Capture the cell that displays the provided text and extract its (X, Y) central coordinate. 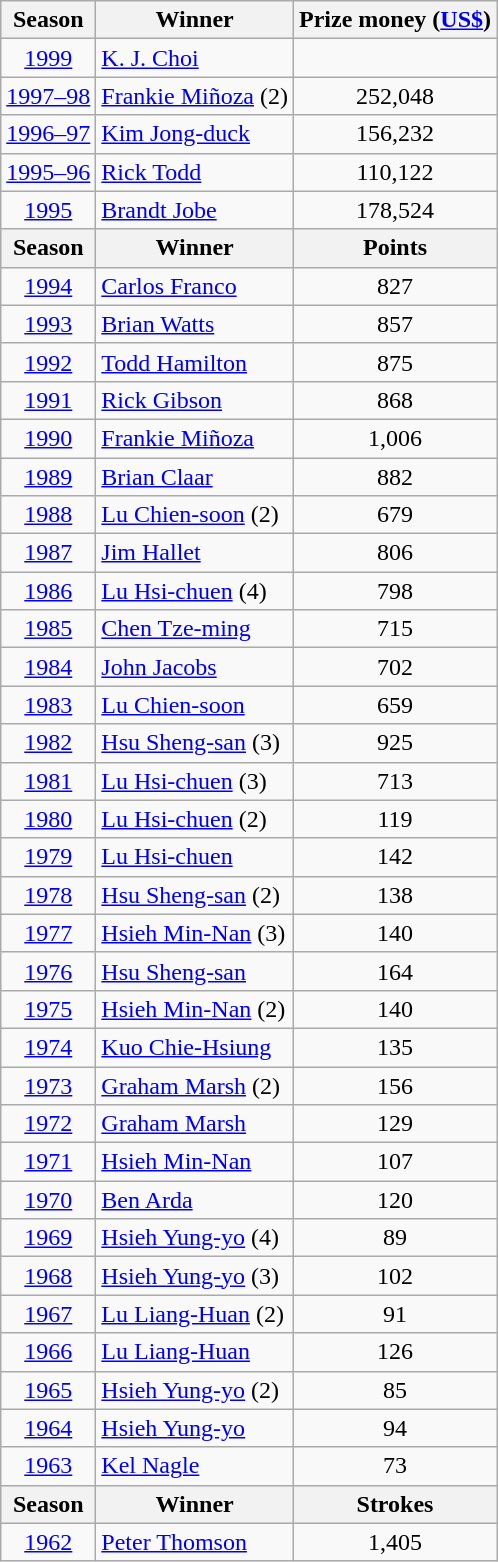
Brian Claar (195, 477)
827 (394, 286)
91 (394, 1314)
107 (394, 1162)
1997–98 (48, 96)
1975 (48, 1009)
Frankie Miñoza (195, 438)
925 (394, 743)
1990 (48, 438)
Jim Hallet (195, 553)
1,405 (394, 1542)
679 (394, 515)
Graham Marsh (195, 1124)
1985 (48, 629)
1988 (48, 515)
Rick Gibson (195, 400)
156,232 (394, 134)
1977 (48, 933)
1966 (48, 1352)
1986 (48, 591)
178,524 (394, 210)
94 (394, 1428)
119 (394, 819)
85 (394, 1390)
715 (394, 629)
Hsu Sheng-san (195, 971)
Lu Liang-Huan (2) (195, 1314)
1992 (48, 362)
Frankie Miñoza (2) (195, 96)
John Jacobs (195, 667)
1981 (48, 781)
Prize money (US$) (394, 20)
1968 (48, 1276)
K. J. Choi (195, 58)
Kim Jong-duck (195, 134)
1974 (48, 1047)
713 (394, 781)
120 (394, 1200)
Strokes (394, 1504)
868 (394, 400)
102 (394, 1276)
135 (394, 1047)
1972 (48, 1124)
1982 (48, 743)
Rick Todd (195, 172)
Todd Hamilton (195, 362)
Chen Tze-ming (195, 629)
1991 (48, 400)
1993 (48, 324)
Hsieh Min-Nan (3) (195, 933)
Hsieh Min-Nan (2) (195, 1009)
Carlos Franco (195, 286)
1978 (48, 895)
806 (394, 553)
164 (394, 971)
1995–96 (48, 172)
Lu Hsi-chuen (195, 857)
Lu Liang-Huan (195, 1352)
73 (394, 1466)
Hsieh Yung-yo (4) (195, 1238)
1983 (48, 705)
1962 (48, 1542)
Hsieh Yung-yo (2) (195, 1390)
1994 (48, 286)
Lu Chien-soon (195, 705)
1967 (48, 1314)
702 (394, 667)
156 (394, 1085)
Brian Watts (195, 324)
Kel Nagle (195, 1466)
110,122 (394, 172)
1987 (48, 553)
Hsieh Yung-yo (195, 1428)
1971 (48, 1162)
129 (394, 1124)
1965 (48, 1390)
Ben Arda (195, 1200)
1995 (48, 210)
Lu Hsi-chuen (2) (195, 819)
Hsu Sheng-san (3) (195, 743)
798 (394, 591)
1984 (48, 667)
882 (394, 477)
142 (394, 857)
Hsieh Yung-yo (3) (195, 1276)
1963 (48, 1466)
Brandt Jobe (195, 210)
659 (394, 705)
138 (394, 895)
Peter Thomson (195, 1542)
89 (394, 1238)
857 (394, 324)
1973 (48, 1085)
1,006 (394, 438)
1964 (48, 1428)
1996–97 (48, 134)
126 (394, 1352)
Points (394, 248)
252,048 (394, 96)
1989 (48, 477)
1976 (48, 971)
Hsieh Min-Nan (195, 1162)
Lu Hsi-chuen (3) (195, 781)
Lu Chien-soon (2) (195, 515)
Kuo Chie-Hsiung (195, 1047)
Hsu Sheng-san (2) (195, 895)
1969 (48, 1238)
1999 (48, 58)
Graham Marsh (2) (195, 1085)
875 (394, 362)
1980 (48, 819)
Lu Hsi-chuen (4) (195, 591)
1970 (48, 1200)
1979 (48, 857)
